Extract the [X, Y] coordinate from the center of the cell holding the provided text.  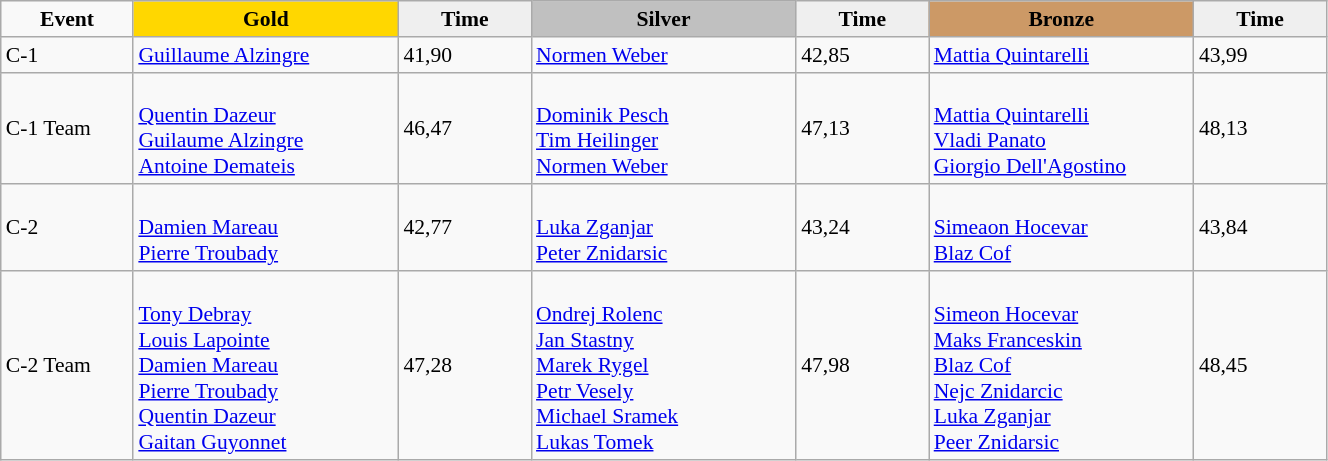
Simeon HocevarMaks FranceskinBlaz CofNejc ZnidarcicLuka ZganjarPeer Znidarsic [1062, 366]
47,13 [862, 128]
42,77 [464, 228]
Bronze [1062, 19]
Mattia QuintarelliVladi PanatoGiorgio Dell'Agostino [1062, 128]
Dominik PeschTim HeilingerNormen Weber [664, 128]
C-2 [68, 228]
48,45 [1260, 366]
Gold [266, 19]
43,24 [862, 228]
48,13 [1260, 128]
Luka ZganjarPeter Znidarsic [664, 228]
Guillaume Alzingre [266, 55]
Quentin DazeurGuilaume AlzingreAntoine Demateis [266, 128]
Tony DebrayLouis LapointeDamien MareauPierre TroubadyQuentin DazeurGaitan Guyonnet [266, 366]
46,47 [464, 128]
C-1 [68, 55]
C-2 Team [68, 366]
41,90 [464, 55]
Simeaon HocevarBlaz Cof [1062, 228]
42,85 [862, 55]
Damien MareauPierre Troubady [266, 228]
43,99 [1260, 55]
47,98 [862, 366]
Normen Weber [664, 55]
C-1 Team [68, 128]
43,84 [1260, 228]
Mattia Quintarelli [1062, 55]
Ondrej RolencJan StastnyMarek RygelPetr VeselyMichael SramekLukas Tomek [664, 366]
Silver [664, 19]
47,28 [464, 366]
Event [68, 19]
